Locate the cell with the specified text and output its (x, y) center coordinate. 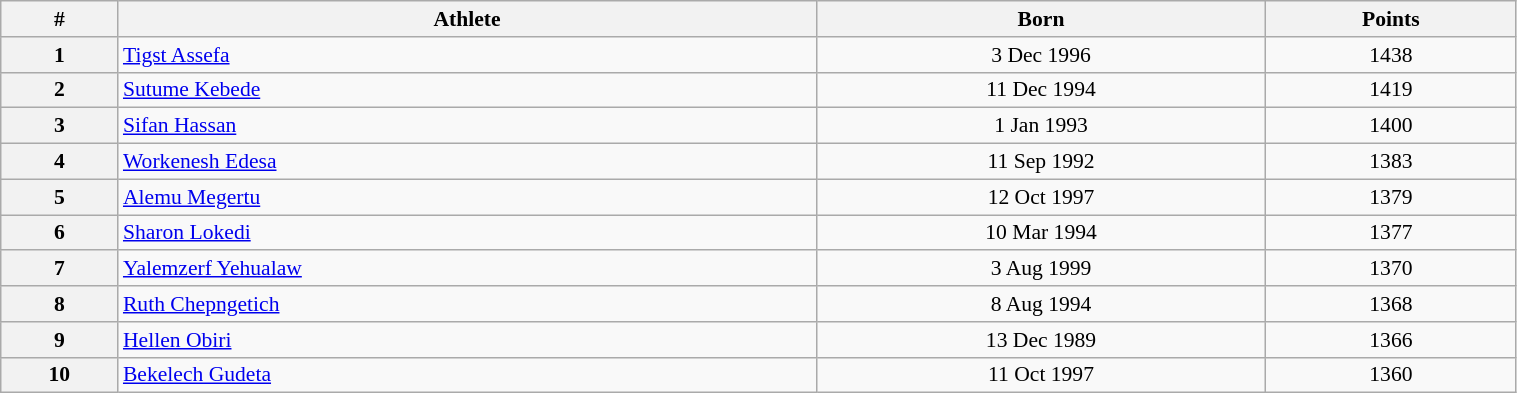
12 Oct 1997 (1041, 197)
1377 (1391, 233)
3 Dec 1996 (1041, 55)
9 (60, 340)
13 Dec 1989 (1041, 340)
Alemu Megertu (467, 197)
Tigst Assefa (467, 55)
Hellen Obiri (467, 340)
1419 (1391, 90)
Points (1391, 19)
1400 (1391, 126)
1438 (1391, 55)
2 (60, 90)
Born (1041, 19)
Yalemzerf Yehualaw (467, 269)
1366 (1391, 340)
Workenesh Edesa (467, 162)
1 (60, 55)
Sifan Hassan (467, 126)
10 (60, 375)
1368 (1391, 304)
1 Jan 1993 (1041, 126)
4 (60, 162)
8 Aug 1994 (1041, 304)
3 (60, 126)
5 (60, 197)
10 Mar 1994 (1041, 233)
11 Dec 1994 (1041, 90)
Ruth Chepngetich (467, 304)
7 (60, 269)
11 Sep 1992 (1041, 162)
1360 (1391, 375)
1383 (1391, 162)
Sutume Kebede (467, 90)
11 Oct 1997 (1041, 375)
Athlete (467, 19)
# (60, 19)
3 Aug 1999 (1041, 269)
8 (60, 304)
1379 (1391, 197)
1370 (1391, 269)
Bekelech Gudeta (467, 375)
Sharon Lokedi (467, 233)
6 (60, 233)
